Pinpoint the cell where the given text exists, returning its [x, y] midpoint coordinate. 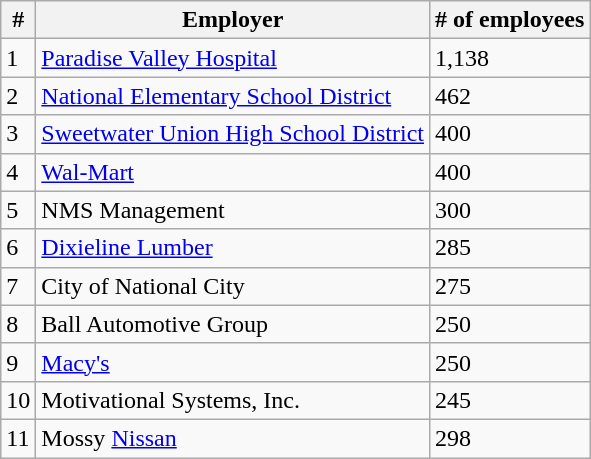
300 [509, 210]
8 [18, 324]
Motivational Systems, Inc. [233, 400]
9 [18, 362]
298 [509, 438]
City of National City [233, 286]
Employer [233, 20]
275 [509, 286]
Wal-Mart [233, 172]
Ball Automotive Group [233, 324]
1,138 [509, 58]
NMS Management [233, 210]
462 [509, 96]
National Elementary School District [233, 96]
2 [18, 96]
Sweetwater Union High School District [233, 134]
Dixieline Lumber [233, 248]
10 [18, 400]
Paradise Valley Hospital [233, 58]
7 [18, 286]
245 [509, 400]
11 [18, 438]
# [18, 20]
4 [18, 172]
3 [18, 134]
285 [509, 248]
6 [18, 248]
Mossy Nissan [233, 438]
1 [18, 58]
# of employees [509, 20]
Macy's [233, 362]
5 [18, 210]
